Scan for the cell matching the given text and deliver its [x, y] coordinate at center. 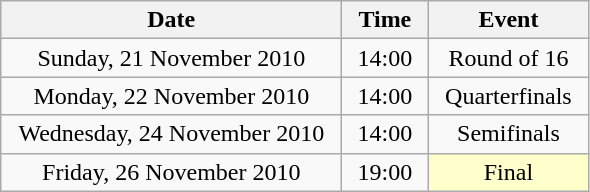
Quarterfinals [508, 96]
Semifinals [508, 134]
Monday, 22 November 2010 [172, 96]
Event [508, 20]
Sunday, 21 November 2010 [172, 58]
Friday, 26 November 2010 [172, 172]
Final [508, 172]
Round of 16 [508, 58]
Date [172, 20]
Time [385, 20]
19:00 [385, 172]
Wednesday, 24 November 2010 [172, 134]
